Scan for the cell matching the given text and deliver its [x, y] coordinate at center. 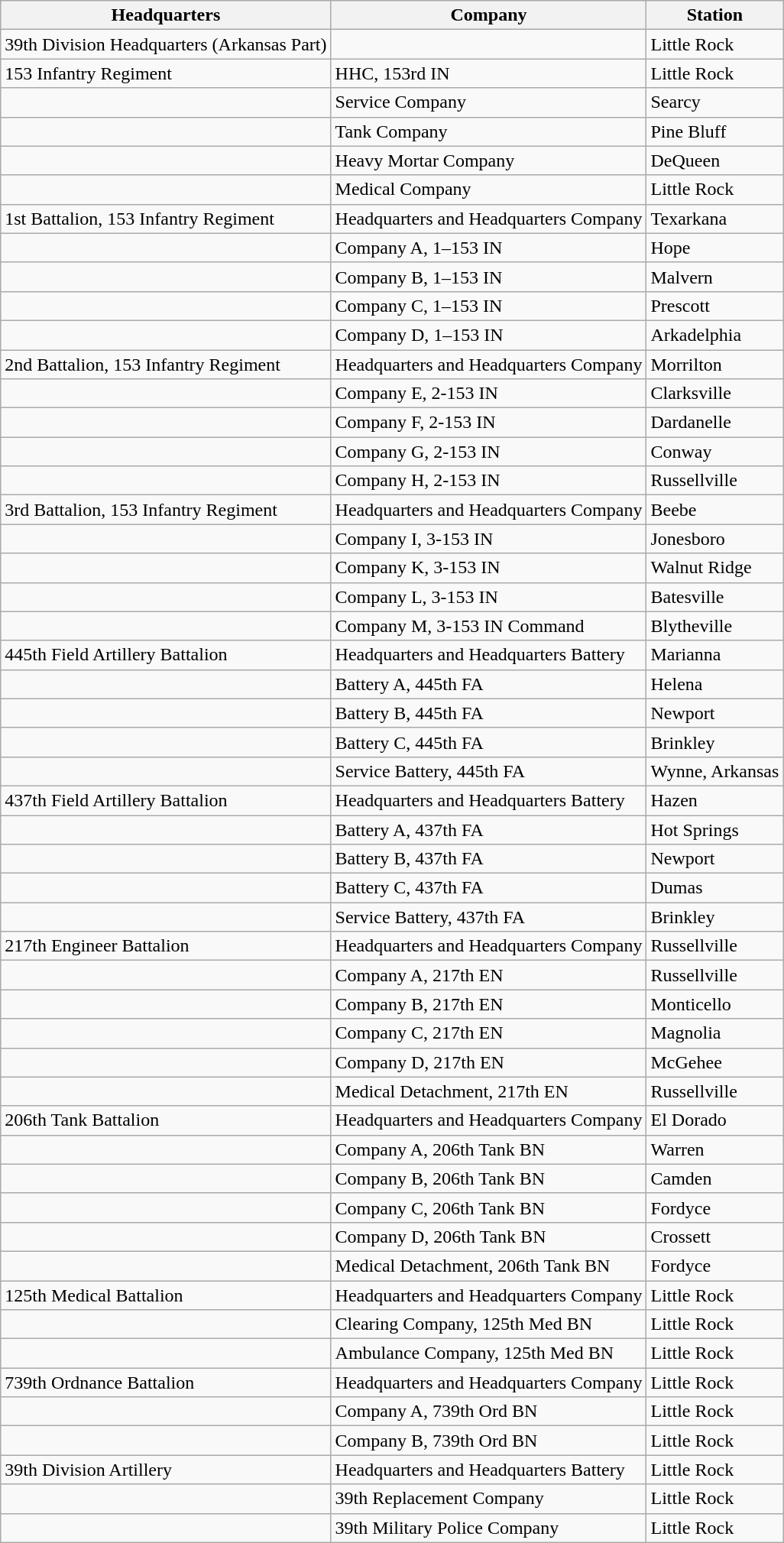
Company [489, 15]
Batesville [715, 597]
Dumas [715, 888]
39th Division Artillery [166, 1470]
Company A, 739th Ord BN [489, 1412]
Jonesboro [715, 539]
Company B, 739th Ord BN [489, 1441]
Station [715, 15]
739th Ordnance Battalion [166, 1383]
Company C, 206th Tank BN [489, 1207]
Company K, 3-153 IN [489, 568]
Company G, 2-153 IN [489, 452]
Walnut Ridge [715, 568]
Beebe [715, 510]
Company B, 217th EN [489, 1004]
Service Battery, 437th FA [489, 917]
Battery B, 445th FA [489, 713]
Company I, 3-153 IN [489, 539]
Searcy [715, 102]
Clearing Company, 125th Med BN [489, 1324]
Company B, 206th Tank BN [489, 1178]
HHC, 153rd IN [489, 73]
Dardanelle [715, 423]
Medical Detachment, 217th EN [489, 1091]
Magnolia [715, 1033]
3rd Battalion, 153 Infantry Regiment [166, 510]
Warren [715, 1149]
Morrilton [715, 365]
Company M, 3-153 IN Command [489, 626]
Company A, 217th EN [489, 975]
Company D, 1–153 IN [489, 335]
Prescott [715, 306]
Company D, 206th Tank BN [489, 1237]
Pine Bluff [715, 131]
125th Medical Battalion [166, 1295]
Medical Company [489, 190]
Battery A, 437th FA [489, 829]
Wynne, Arkansas [715, 771]
Heavy Mortar Company [489, 160]
Company B, 1–153 IN [489, 277]
Company C, 217th EN [489, 1033]
Blytheville [715, 626]
Company A, 206th Tank BN [489, 1149]
Marianna [715, 655]
39th Military Police Company [489, 1528]
Company E, 2-153 IN [489, 394]
Ambulance Company, 125th Med BN [489, 1353]
Company A, 1–153 IN [489, 248]
445th Field Artillery Battalion [166, 655]
Medical Detachment, 206th Tank BN [489, 1266]
39th Replacement Company [489, 1499]
Company H, 2-153 IN [489, 481]
Company C, 1–153 IN [489, 306]
Hope [715, 248]
Arkadelphia [715, 335]
El Dorado [715, 1120]
Helena [715, 684]
206th Tank Battalion [166, 1120]
Texarkana [715, 219]
Company L, 3-153 IN [489, 597]
Monticello [715, 1004]
McGehee [715, 1062]
39th Division Headquarters (Arkansas Part) [166, 44]
Conway [715, 452]
Battery C, 437th FA [489, 888]
Crossett [715, 1237]
Tank Company [489, 131]
437th Field Artillery Battalion [166, 800]
153 Infantry Regiment [166, 73]
Service Company [489, 102]
Clarksville [715, 394]
Camden [715, 1178]
2nd Battalion, 153 Infantry Regiment [166, 365]
Battery A, 445th FA [489, 684]
Headquarters [166, 15]
Malvern [715, 277]
DeQueen [715, 160]
Hazen [715, 800]
Battery C, 445th FA [489, 742]
Company F, 2-153 IN [489, 423]
1st Battalion, 153 Infantry Regiment [166, 219]
Company D, 217th EN [489, 1062]
Battery B, 437th FA [489, 859]
217th Engineer Battalion [166, 946]
Hot Springs [715, 829]
Service Battery, 445th FA [489, 771]
